Extract the (X, Y) coordinate from the center of the cell holding the provided text.  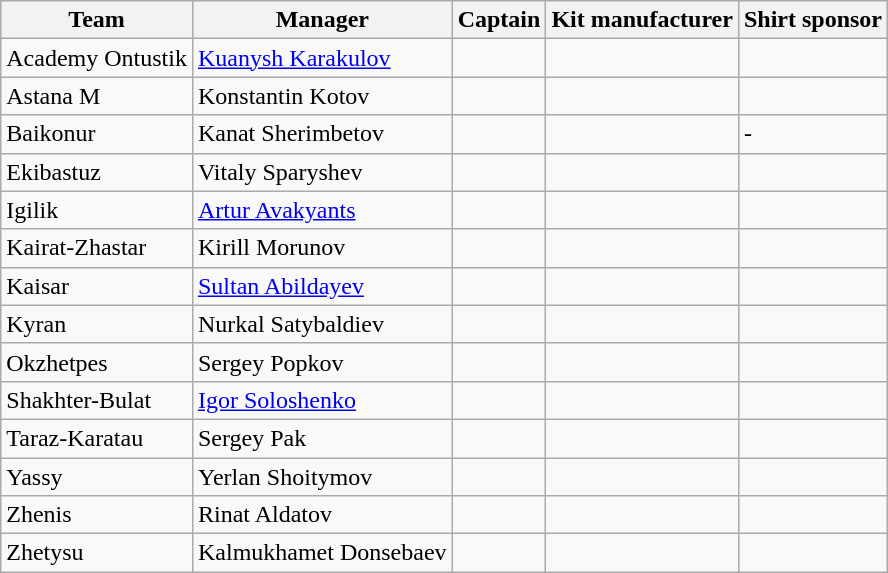
Team (97, 20)
Kuanysh Karakulov (322, 58)
Sergey Popkov (322, 362)
Kyran (97, 324)
Kirill Morunov (322, 248)
Kit manufacturer (642, 20)
Igor Soloshenko (322, 400)
Vitaly Sparyshev (322, 172)
Baikonur (97, 134)
Kalmukhamet Donsebaev (322, 553)
Konstantin Kotov (322, 96)
Sultan Abildayev (322, 286)
Zhetysu (97, 553)
Shirt sponsor (812, 20)
Captain (499, 20)
Nurkal Satybaldiev (322, 324)
Taraz-Karatau (97, 438)
Kairat-Zhastar (97, 248)
Yerlan Shoitymov (322, 477)
Kaisar (97, 286)
Yassy (97, 477)
Shakhter-Bulat (97, 400)
Zhenis (97, 515)
Rinat Aldatov (322, 515)
Igilik (97, 210)
Artur Avakyants (322, 210)
Academy Ontustik (97, 58)
Manager (322, 20)
Ekibastuz (97, 172)
- (812, 134)
Kanat Sherimbetov (322, 134)
Okzhetpes (97, 362)
Astana M (97, 96)
Sergey Pak (322, 438)
